Locate the cell with the specified text and output its (X, Y) center coordinate. 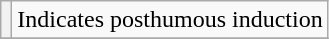
Indicates posthumous induction (170, 20)
